Output the [x, y] coordinate of the center of the cell containing the given text.  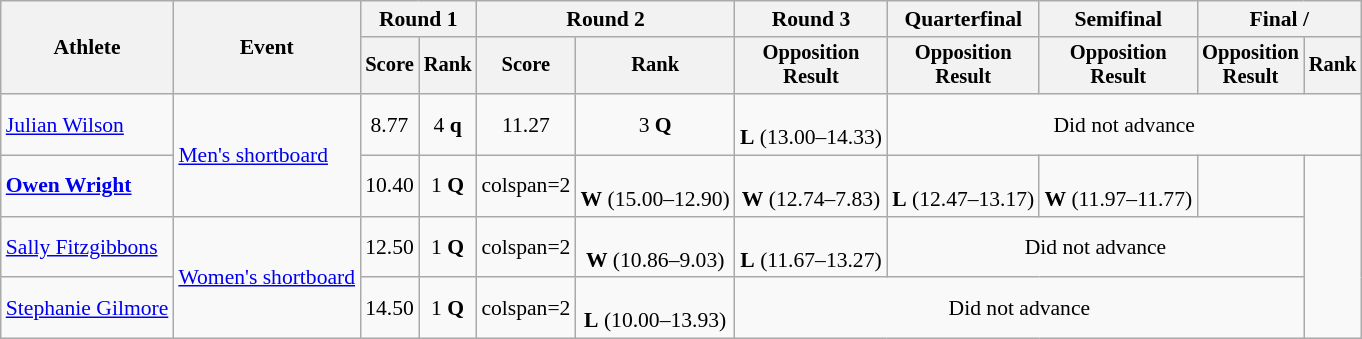
14.50 [390, 308]
W (12.74–7.83) [811, 186]
10.40 [390, 186]
Round 2 [605, 19]
Athlete [88, 48]
W (15.00–12.90) [654, 186]
Sally Fitzgibbons [88, 248]
L (10.00–13.93) [654, 308]
Men's shortboard [266, 155]
W (11.97–11.77) [1118, 186]
Semifinal [1118, 19]
3 Q [654, 124]
L (11.67–13.27) [811, 248]
Event [266, 48]
Round 1 [418, 19]
Julian Wilson [88, 124]
Owen Wright [88, 186]
Quarterfinal [963, 19]
L (12.47–13.17) [963, 186]
8.77 [390, 124]
Women's shortboard [266, 278]
4 q [448, 124]
L (13.00–14.33) [811, 124]
12.50 [390, 248]
W (10.86–9.03) [654, 248]
Stephanie Gilmore [88, 308]
11.27 [526, 124]
Final / [1279, 19]
Round 3 [811, 19]
